For the text-containing cell, return its midpoint in [x, y] coordinate format. 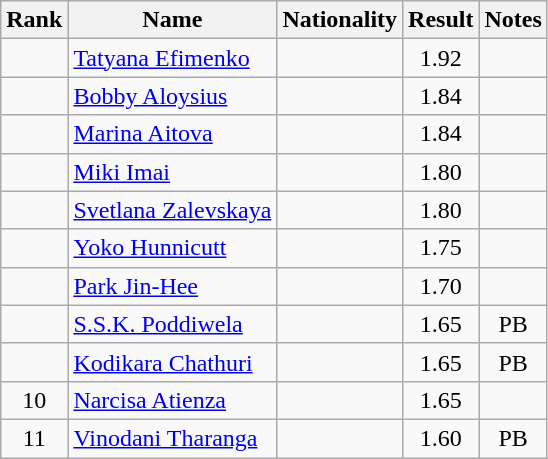
1.60 [441, 438]
Narcisa Atienza [172, 400]
Marina Aitova [172, 134]
Miki Imai [172, 172]
1.75 [441, 248]
1.92 [441, 58]
Rank [34, 20]
Park Jin-Hee [172, 286]
Nationality [340, 20]
Bobby Aloysius [172, 96]
Kodikara Chathuri [172, 362]
Result [441, 20]
Tatyana Efimenko [172, 58]
Vinodani Tharanga [172, 438]
11 [34, 438]
Yoko Hunnicutt [172, 248]
10 [34, 400]
S.S.K. Poddiwela [172, 324]
1.70 [441, 286]
Notes [513, 20]
Name [172, 20]
Svetlana Zalevskaya [172, 210]
